Output the (x, y) coordinate of the center of the cell containing the given text.  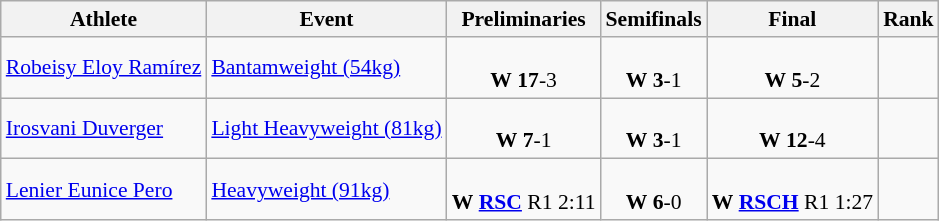
W 6-0 (654, 190)
W RSCH R1 1:27 (792, 190)
W 17-3 (524, 68)
Robeisy Eloy Ramírez (104, 68)
Final (792, 19)
Semifinals (654, 19)
Irosvani Duverger (104, 128)
Athlete (104, 19)
Preliminaries (524, 19)
W 12-4 (792, 128)
Rank (908, 19)
Event (326, 19)
Heavyweight (91kg) (326, 190)
W 7-1 (524, 128)
Light Heavyweight (81kg) (326, 128)
W 5-2 (792, 68)
W RSC R1 2:11 (524, 190)
Bantamweight (54kg) (326, 68)
Lenier Eunice Pero (104, 190)
